Search for the cell housing the specified text and yield its (x, y) center coordinate. 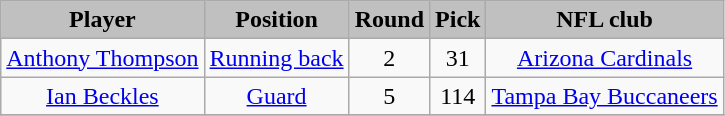
Ian Beckles (102, 96)
Round (389, 20)
Tampa Bay Buccaneers (604, 96)
31 (458, 58)
Arizona Cardinals (604, 58)
Position (276, 20)
NFL club (604, 20)
Guard (276, 96)
Anthony Thompson (102, 58)
Player (102, 20)
5 (389, 96)
2 (389, 58)
Running back (276, 58)
114 (458, 96)
Pick (458, 20)
